Extract the (x, y) coordinate from the center of the cell holding the provided text.  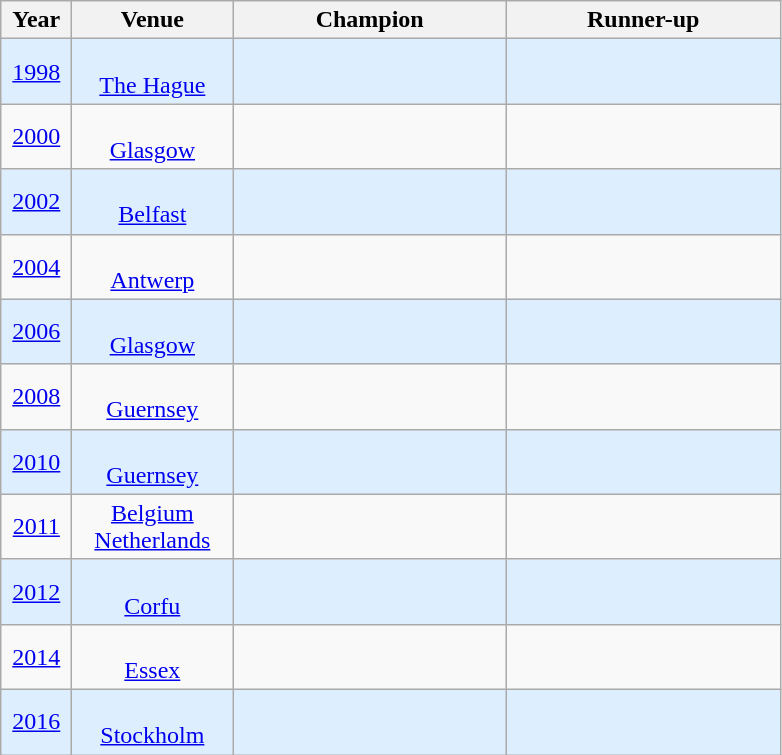
2008 (36, 396)
Corfu (152, 592)
2000 (36, 136)
2010 (36, 462)
2012 (36, 592)
2004 (36, 266)
2006 (36, 332)
Antwerp (152, 266)
1998 (36, 72)
Champion (370, 20)
2014 (36, 656)
Belgium Netherlands (152, 526)
Venue (152, 20)
2002 (36, 202)
2016 (36, 722)
Stockholm (152, 722)
2011 (36, 526)
The Hague (152, 72)
Runner-up (643, 20)
Year (36, 20)
Essex (152, 656)
Belfast (152, 202)
